Output the [x, y] coordinate of the center of the cell containing the given text.  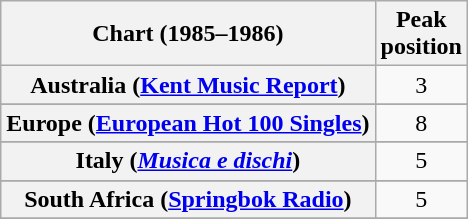
Europe (European Hot 100 Singles) [188, 123]
Chart (1985–1986) [188, 34]
8 [421, 123]
Italy (Musica e dischi) [188, 161]
3 [421, 85]
South Africa (Springbok Radio) [188, 199]
Australia (Kent Music Report) [188, 85]
Peakposition [421, 34]
